Pinpoint the cell where the given text exists, returning its [X, Y] midpoint coordinate. 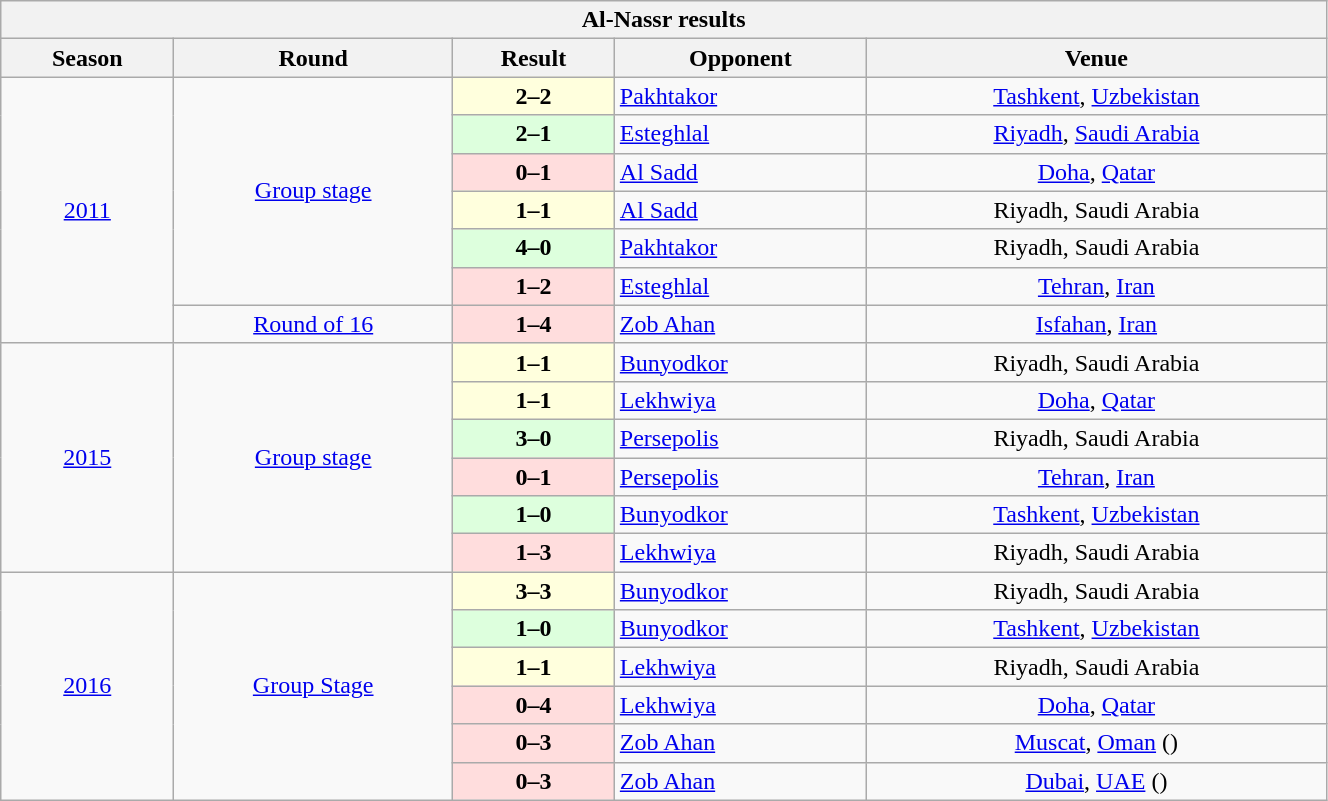
Group Stage [314, 686]
2–2 [534, 96]
Al-Nassr results [664, 20]
2–1 [534, 134]
2015 [88, 457]
1–4 [534, 324]
Muscat, Oman () [1096, 743]
Round of 16 [314, 324]
2011 [88, 210]
Round [314, 58]
Dubai, UAE () [1096, 781]
3–3 [534, 591]
3–0 [534, 438]
Season [88, 58]
1–2 [534, 286]
Result [534, 58]
Venue [1096, 58]
2016 [88, 686]
Isfahan, Iran [1096, 324]
Opponent [740, 58]
0–4 [534, 705]
4–0 [534, 248]
1–3 [534, 553]
